Determine the [X, Y] coordinate at the center of the cell enclosing the given text.  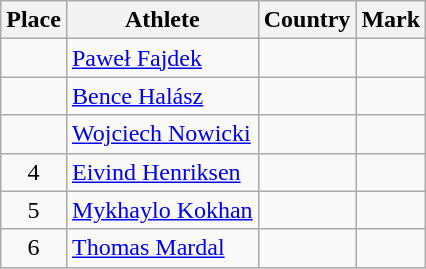
Place [34, 20]
4 [34, 172]
Athlete [162, 20]
Eivind Henriksen [162, 172]
Wojciech Nowicki [162, 134]
Country [307, 20]
Thomas Mardal [162, 248]
6 [34, 248]
Mark [391, 20]
Paweł Fajdek [162, 58]
Mykhaylo Kokhan [162, 210]
5 [34, 210]
Bence Halász [162, 96]
